Pinpoint the cell where the given text exists, returning its (x, y) midpoint coordinate. 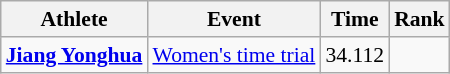
Jiang Yonghua (74, 55)
Rank (420, 19)
Women's time trial (234, 55)
Event (234, 19)
Time (354, 19)
Athlete (74, 19)
34.112 (354, 55)
